Determine the (X, Y) coordinate at the center of the cell enclosing the given text.  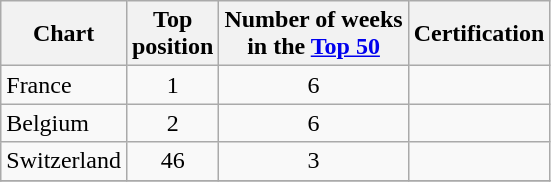
Chart (64, 34)
Number of weeks in the Top 50 (314, 34)
3 (314, 161)
Topposition (172, 34)
Certification (479, 34)
Belgium (64, 123)
1 (172, 85)
France (64, 85)
2 (172, 123)
46 (172, 161)
Switzerland (64, 161)
